From the cell containing the given text, extract its center point as (X, Y) coordinate. 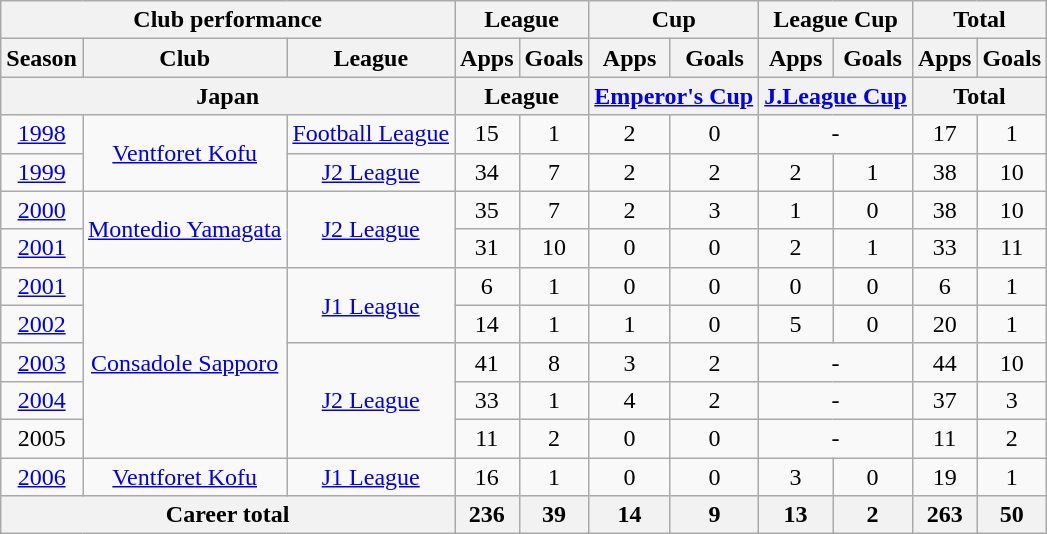
Japan (228, 96)
5 (796, 324)
Season (42, 58)
44 (944, 362)
Football League (371, 134)
39 (554, 515)
League Cup (836, 20)
50 (1012, 515)
Emperor's Cup (674, 96)
J.League Cup (836, 96)
17 (944, 134)
1998 (42, 134)
Montedio Yamagata (184, 229)
Club (184, 58)
35 (487, 210)
20 (944, 324)
2004 (42, 400)
41 (487, 362)
Career total (228, 515)
2006 (42, 477)
2005 (42, 438)
Club performance (228, 20)
Cup (674, 20)
15 (487, 134)
37 (944, 400)
13 (796, 515)
4 (630, 400)
2002 (42, 324)
19 (944, 477)
8 (554, 362)
2000 (42, 210)
9 (714, 515)
Consadole Sapporo (184, 362)
1999 (42, 172)
16 (487, 477)
34 (487, 172)
2003 (42, 362)
236 (487, 515)
31 (487, 248)
263 (944, 515)
